Scan for the cell matching the given text and deliver its [x, y] coordinate at center. 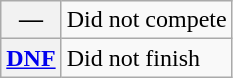
— [31, 20]
Did not compete [146, 20]
DNF [31, 58]
Did not finish [146, 58]
